Scan for the cell matching the given text and deliver its (x, y) coordinate at center. 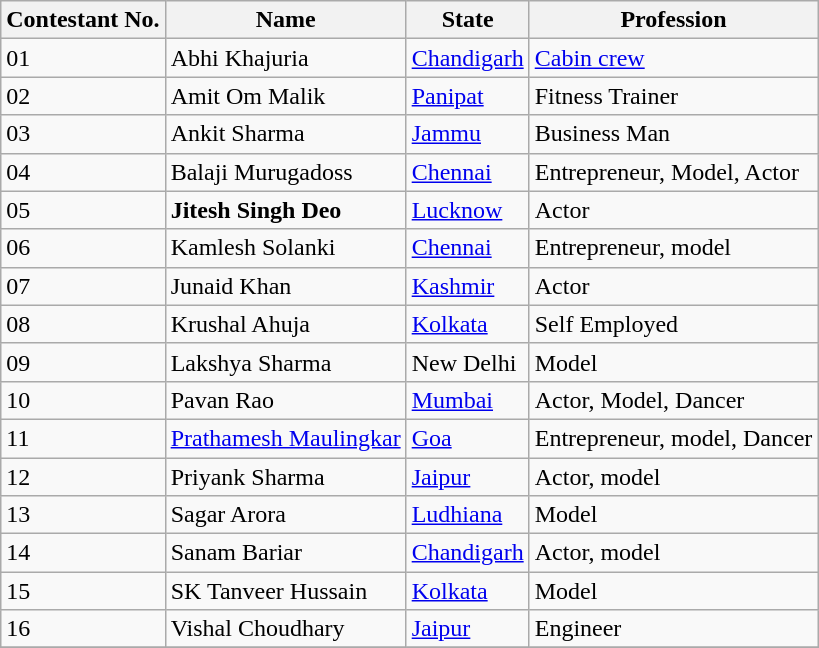
Self Employed (674, 324)
01 (83, 58)
12 (83, 477)
State (468, 20)
Ludhiana (468, 515)
Ankit Sharma (286, 134)
Panipat (468, 96)
02 (83, 96)
03 (83, 134)
Abhi Khajuria (286, 58)
New Delhi (468, 362)
Priyank Sharma (286, 477)
Actor, Model, Dancer (674, 400)
Entrepreneur, Model, Actor (674, 172)
Business Man (674, 134)
06 (83, 248)
Profession (674, 20)
11 (83, 438)
Lucknow (468, 210)
Entrepreneur, model, Dancer (674, 438)
Kashmir (468, 286)
Cabin crew (674, 58)
13 (83, 515)
07 (83, 286)
16 (83, 629)
10 (83, 400)
Amit Om Malik (286, 96)
Mumbai (468, 400)
Prathamesh Maulingkar (286, 438)
SK Tanveer Hussain (286, 591)
Engineer (674, 629)
15 (83, 591)
Balaji Murugadoss (286, 172)
Sanam Bariar (286, 553)
Krushal Ahuja (286, 324)
Jammu (468, 134)
Sagar Arora (286, 515)
09 (83, 362)
Pavan Rao (286, 400)
Vishal Choudhary (286, 629)
Entrepreneur, model (674, 248)
Junaid Khan (286, 286)
04 (83, 172)
Kamlesh Solanki (286, 248)
Fitness Trainer (674, 96)
Contestant No. (83, 20)
Goa (468, 438)
Lakshya Sharma (286, 362)
14 (83, 553)
08 (83, 324)
Jitesh Singh Deo (286, 210)
Name (286, 20)
05 (83, 210)
